Scan for the cell matching the given text and deliver its [X, Y] coordinate at center. 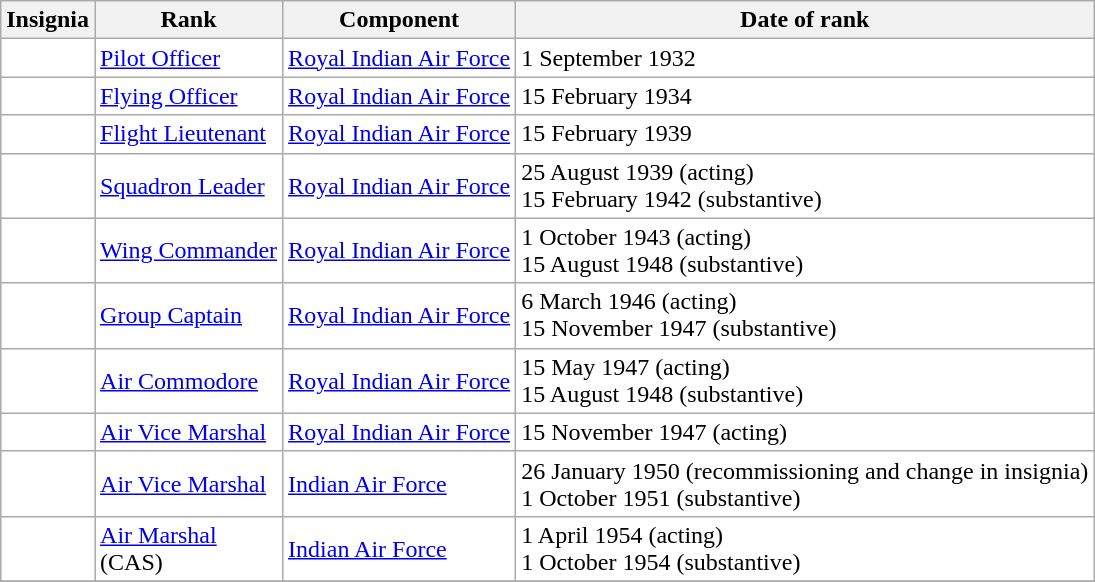
Flight Lieutenant [189, 134]
Squadron Leader [189, 186]
Insignia [48, 20]
25 August 1939 (acting)15 February 1942 (substantive) [805, 186]
Component [400, 20]
26 January 1950 (recommissioning and change in insignia)1 October 1951 (substantive) [805, 484]
Wing Commander [189, 250]
1 October 1943 (acting)15 August 1948 (substantive) [805, 250]
Pilot Officer [189, 58]
15 February 1939 [805, 134]
1 September 1932 [805, 58]
15 May 1947 (acting)15 August 1948 (substantive) [805, 380]
Air Commodore [189, 380]
Flying Officer [189, 96]
1 April 1954 (acting) 1 October 1954 (substantive) [805, 548]
15 February 1934 [805, 96]
Air Marshal(CAS) [189, 548]
Rank [189, 20]
Group Captain [189, 316]
15 November 1947 (acting) [805, 432]
Date of rank [805, 20]
6 March 1946 (acting)15 November 1947 (substantive) [805, 316]
